Pinpoint the cell where the given text exists, returning its (x, y) midpoint coordinate. 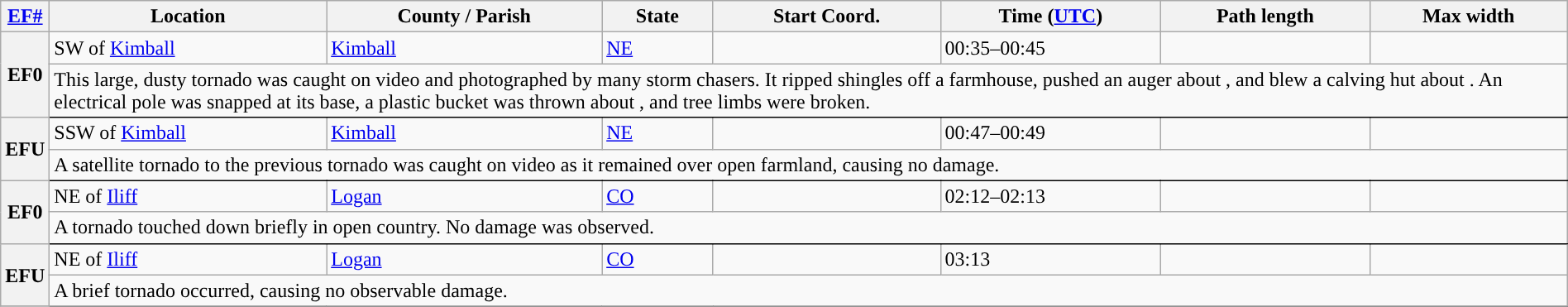
Max width (1469, 17)
County / Parish (465, 17)
Path length (1265, 17)
A satellite tornado to the previous tornado was caught on video as it remained over open farmland, causing no damage. (809, 165)
A brief tornado occurred, causing no observable damage. (809, 290)
Location (189, 17)
02:12–02:13 (1050, 196)
SSW of Kimball (189, 133)
Start Coord. (827, 17)
00:35–00:45 (1050, 48)
00:47–00:49 (1050, 133)
03:13 (1050, 259)
Time (UTC) (1050, 17)
State (657, 17)
SW of Kimball (189, 48)
EF# (25, 17)
A tornado touched down briefly in open country. No damage was observed. (809, 228)
